For the text-containing cell, return its midpoint in (x, y) coordinate format. 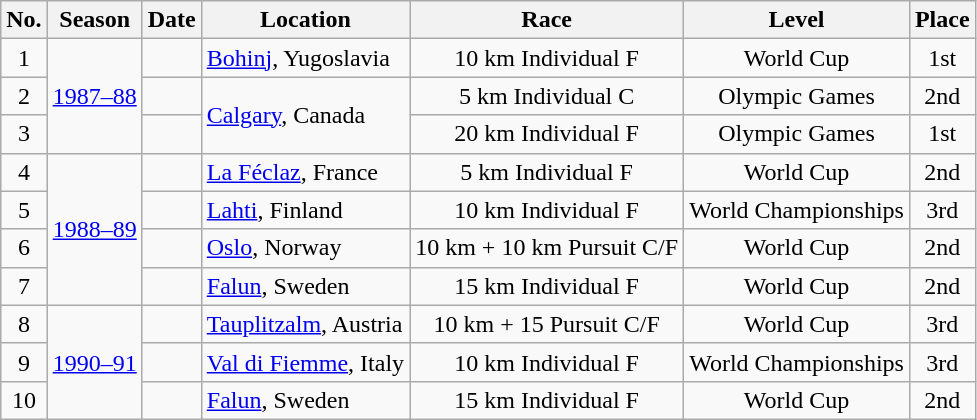
10 km + 10 km Pursuit C/F (547, 248)
Level (797, 20)
Place (942, 20)
Tauplitzalm, Austria (305, 324)
Race (547, 20)
No. (24, 20)
1 (24, 58)
6 (24, 248)
Season (94, 20)
9 (24, 362)
Val di Fiemme, Italy (305, 362)
7 (24, 286)
20 km Individual F (547, 134)
5 km Individual F (547, 172)
Oslo, Norway (305, 248)
10 km + 15 Pursuit C/F (547, 324)
10 (24, 400)
3 (24, 134)
5 km Individual C (547, 96)
5 (24, 210)
Bohinj, Yugoslavia (305, 58)
La Féclaz, France (305, 172)
Calgary, Canada (305, 115)
1990–91 (94, 362)
4 (24, 172)
Date (172, 20)
1987–88 (94, 96)
8 (24, 324)
Location (305, 20)
1988–89 (94, 229)
Lahti, Finland (305, 210)
2 (24, 96)
